For the text-containing cell, return its midpoint in (X, Y) coordinate format. 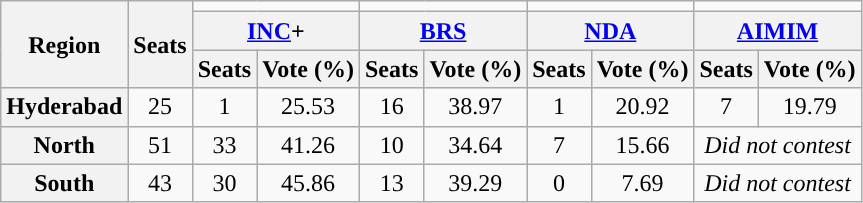
51 (160, 145)
39.29 (476, 183)
33 (224, 145)
Region (64, 44)
16 (391, 107)
20.92 (642, 107)
38.97 (476, 107)
North (64, 145)
41.26 (308, 145)
BRS (442, 31)
Hyderabad (64, 107)
15.66 (642, 145)
South (64, 183)
AIMIM (778, 31)
45.86 (308, 183)
34.64 (476, 145)
13 (391, 183)
NDA (610, 31)
43 (160, 183)
7.69 (642, 183)
INC+ (276, 31)
19.79 (810, 107)
25.53 (308, 107)
0 (559, 183)
10 (391, 145)
25 (160, 107)
30 (224, 183)
